Pinpoint the cell where the given text exists, returning its [x, y] midpoint coordinate. 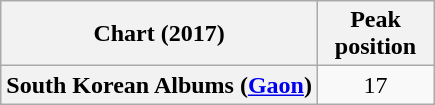
17 [375, 85]
South Korean Albums (Gaon) [160, 85]
Peakposition [375, 34]
Chart (2017) [160, 34]
